Provide the (X, Y) coordinate of the cell's center where the given text is located.  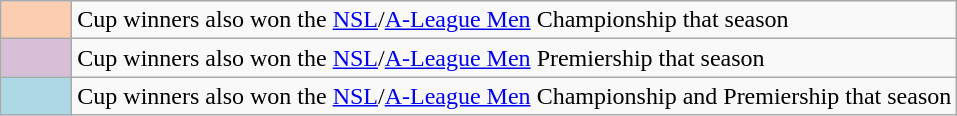
Cup winners also won the NSL/A-League Men Championship that season (514, 20)
Cup winners also won the NSL/A-League Men Championship and Premiership that season (514, 96)
Cup winners also won the NSL/A-League Men Premiership that season (514, 58)
